Locate the cell with the specified text and output its [X, Y] center coordinate. 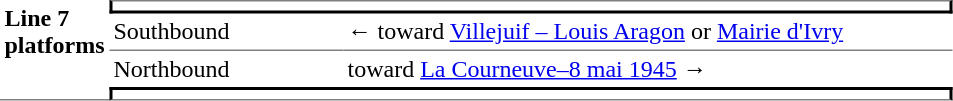
Northbound [226, 69]
Line 7 platforms [54, 50]
Southbound [226, 33]
toward La Courneuve–8 mai 1945 → [648, 69]
← toward Villejuif – Louis Aragon or Mairie d'Ivry [648, 33]
